Pinpoint the cell where the given text exists, returning its (x, y) midpoint coordinate. 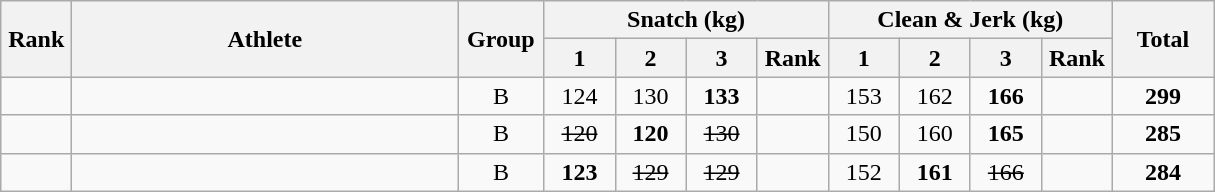
153 (864, 96)
Clean & Jerk (kg) (970, 20)
299 (1162, 96)
285 (1162, 134)
Group (501, 39)
150 (864, 134)
160 (934, 134)
284 (1162, 172)
Snatch (kg) (686, 20)
133 (722, 96)
152 (864, 172)
165 (1006, 134)
123 (580, 172)
Athlete (265, 39)
162 (934, 96)
124 (580, 96)
Total (1162, 39)
161 (934, 172)
